Extract the (X, Y) coordinate from the center of the cell holding the provided text.  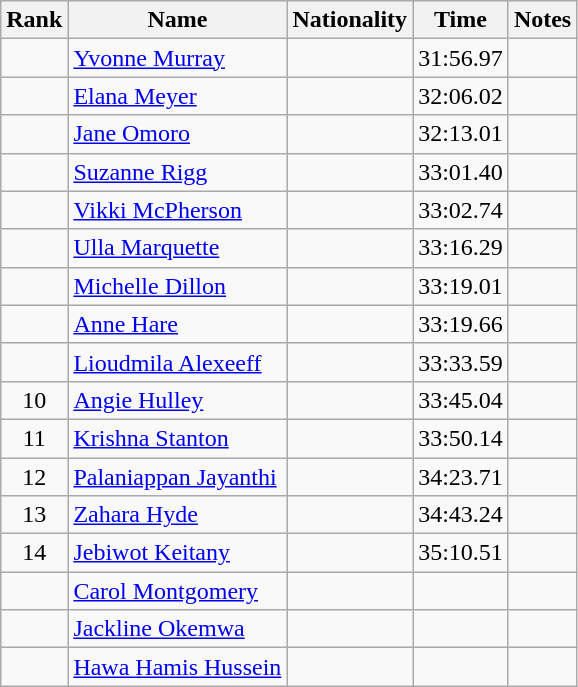
Hawa Hamis Hussein (178, 667)
Vikki McPherson (178, 210)
Suzanne Rigg (178, 172)
33:50.14 (461, 438)
34:23.71 (461, 477)
Notes (542, 20)
Lioudmila Alexeeff (178, 362)
34:43.24 (461, 515)
33:45.04 (461, 400)
Time (461, 20)
14 (34, 553)
Ulla Marquette (178, 248)
Jane Omoro (178, 134)
Zahara Hyde (178, 515)
Elana Meyer (178, 96)
Rank (34, 20)
10 (34, 400)
13 (34, 515)
Anne Hare (178, 324)
Michelle Dillon (178, 286)
33:01.40 (461, 172)
35:10.51 (461, 553)
Angie Hulley (178, 400)
12 (34, 477)
33:19.01 (461, 286)
Name (178, 20)
Carol Montgomery (178, 591)
Yvonne Murray (178, 58)
Nationality (350, 20)
31:56.97 (461, 58)
32:06.02 (461, 96)
Jebiwot Keitany (178, 553)
Jackline Okemwa (178, 629)
33:02.74 (461, 210)
33:33.59 (461, 362)
Palaniappan Jayanthi (178, 477)
Krishna Stanton (178, 438)
33:16.29 (461, 248)
11 (34, 438)
32:13.01 (461, 134)
33:19.66 (461, 324)
